Find where the given text appears and provide that cell's center as [x, y] coordinate. 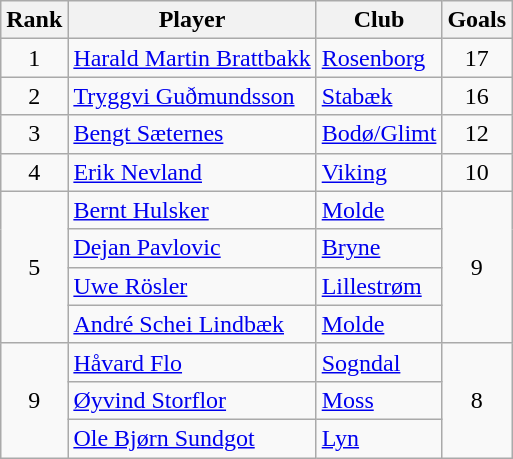
Bernt Hulsker [192, 210]
Bodø/Glimt [379, 134]
10 [477, 172]
Viking [379, 172]
Rank [34, 20]
1 [34, 58]
16 [477, 96]
17 [477, 58]
8 [477, 400]
Uwe Rösler [192, 286]
Player [192, 20]
3 [34, 134]
Bryne [379, 248]
Erik Nevland [192, 172]
Håvard Flo [192, 362]
Lyn [379, 438]
5 [34, 267]
2 [34, 96]
Goals [477, 20]
Bengt Sæternes [192, 134]
Tryggvi Guðmundsson [192, 96]
Øyvind Storflor [192, 400]
12 [477, 134]
Lillestrøm [379, 286]
Harald Martin Brattbakk [192, 58]
Dejan Pavlovic [192, 248]
Moss [379, 400]
Sogndal [379, 362]
Club [379, 20]
André Schei Lindbæk [192, 324]
Ole Bjørn Sundgot [192, 438]
Rosenborg [379, 58]
Stabæk [379, 96]
4 [34, 172]
